Pinpoint the cell where the given text exists, returning its (x, y) midpoint coordinate. 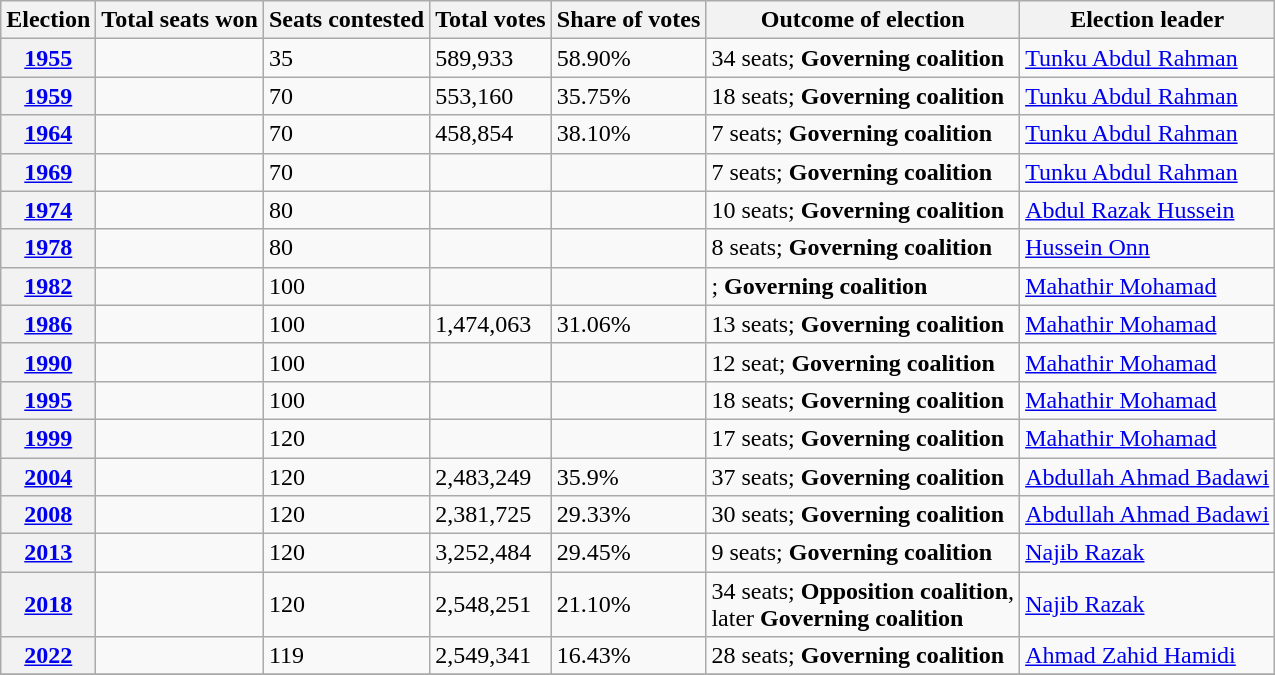
35 (346, 58)
13 seats; Governing coalition (863, 324)
35.9% (628, 477)
21.10% (628, 604)
Election leader (1148, 20)
Outcome of election (863, 20)
30 seats; Governing coalition (863, 515)
31.06% (628, 324)
119 (346, 656)
1964 (48, 134)
1999 (48, 438)
; Governing coalition (863, 286)
Hussein Onn (1148, 248)
1978 (48, 248)
2,549,341 (491, 656)
Total seats won (180, 20)
1959 (48, 96)
Ahmad Zahid Hamidi (1148, 656)
29.45% (628, 553)
2022 (48, 656)
16.43% (628, 656)
2013 (48, 553)
38.10% (628, 134)
29.33% (628, 515)
1955 (48, 58)
553,160 (491, 96)
10 seats; Governing coalition (863, 210)
Abdul Razak Hussein (1148, 210)
34 seats; Opposition coalition, later Governing coalition (863, 604)
8 seats; Governing coalition (863, 248)
589,933 (491, 58)
35.75% (628, 96)
17 seats; Governing coalition (863, 438)
Seats contested (346, 20)
1982 (48, 286)
2004 (48, 477)
3,252,484 (491, 553)
2,548,251 (491, 604)
58.90% (628, 58)
1974 (48, 210)
1995 (48, 400)
2008 (48, 515)
2,483,249 (491, 477)
2018 (48, 604)
1969 (48, 172)
34 seats; Governing coalition (863, 58)
37 seats; Governing coalition (863, 477)
9 seats; Governing coalition (863, 553)
2,381,725 (491, 515)
Share of votes (628, 20)
458,854 (491, 134)
12 seat; Governing coalition (863, 362)
1990 (48, 362)
Election (48, 20)
Total votes (491, 20)
28 seats; Governing coalition (863, 656)
1986 (48, 324)
1,474,063 (491, 324)
